Locate the cell with the specified text and output its [X, Y] center coordinate. 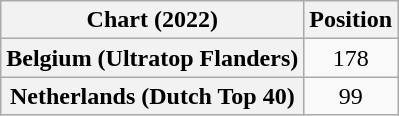
178 [351, 58]
99 [351, 96]
Chart (2022) [152, 20]
Netherlands (Dutch Top 40) [152, 96]
Position [351, 20]
Belgium (Ultratop Flanders) [152, 58]
